Detect which cell encompasses the target text, then output its [x, y] center coordinate. 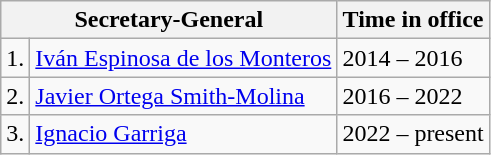
2022 – present [413, 134]
Javier Ortega Smith-Molina [184, 96]
Ignacio Garriga [184, 134]
2014 – 2016 [413, 58]
Iván Espinosa de los Monteros [184, 58]
3. [16, 134]
1. [16, 58]
Secretary-General [169, 20]
Time in office [413, 20]
2. [16, 96]
2016 – 2022 [413, 96]
